Locate the cell with the specified text and output its (X, Y) center coordinate. 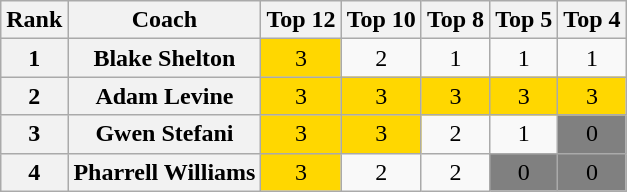
Pharrell Williams (164, 172)
Blake Shelton (164, 58)
Gwen Stefani (164, 134)
Top 10 (381, 20)
Coach (164, 20)
Rank (34, 20)
Top 4 (592, 20)
Top 5 (524, 20)
Adam Levine (164, 96)
4 (34, 172)
Top 8 (455, 20)
Top 12 (301, 20)
